Find where the given text appears and provide that cell's center as [X, Y] coordinate. 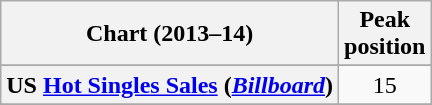
US Hot Singles Sales (Billboard) [170, 85]
Peakposition [385, 34]
15 [385, 85]
Chart (2013–14) [170, 34]
